Find where the given text appears and provide that cell's center as (x, y) coordinate. 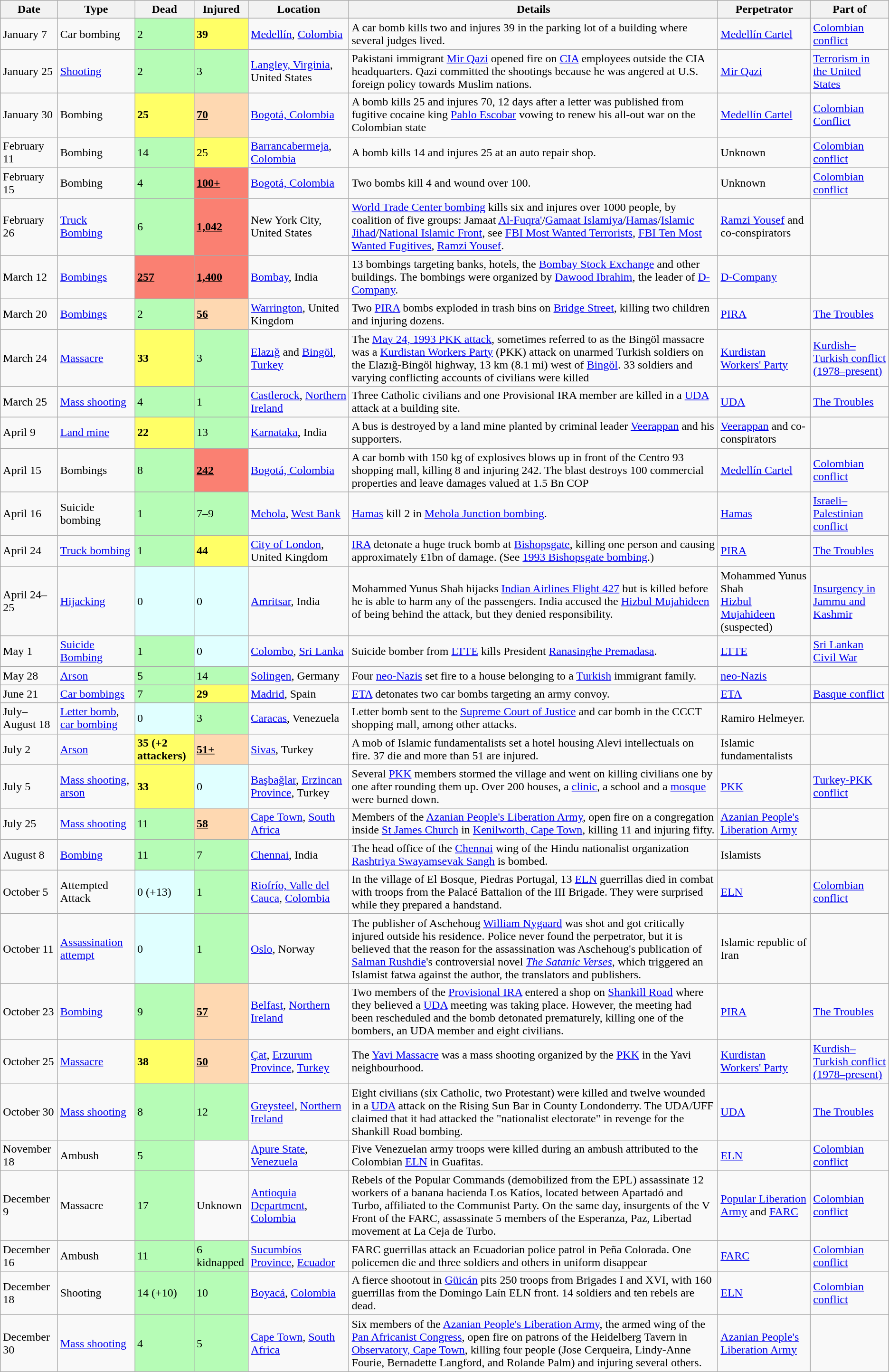
Letter bomb sent to the Supreme Court of Justice and car bomb in the CCCT shopping mall, among other attacks. (534, 718)
January 30 (29, 115)
6 kidnapped (221, 1256)
February 26 (29, 227)
March 20 (29, 314)
Medellín, Colombia (299, 34)
April 15 (29, 470)
October 30 (29, 1112)
Letter bomb, car bombing (96, 718)
56 (221, 314)
April 9 (29, 432)
January 25 (29, 71)
Insurgency in Jammu and Kashmir (850, 601)
Colombian Conflict (850, 115)
ETA detonates two car bombs targeting an army convoy. (534, 694)
Two bombs kill 4 and wound over 100. (534, 183)
February 11 (29, 152)
Madrid, Spain (299, 694)
LTTE (765, 652)
March 12 (29, 277)
Greysteel, Northern Ireland (299, 1112)
FARC (765, 1256)
Başbağlar, Erzincan Province, Turkey (299, 786)
Location (299, 9)
Çat, Erzurum Province, Turkey (299, 1061)
A bus is destroyed by a land mine planted by criminal leader Veerappan and his supporters. (534, 432)
22 (164, 432)
Veerappan and co-conspirators (765, 432)
17 (164, 1206)
Barrancabermeja, Colombia (299, 152)
51+ (221, 749)
Terrorism in the United States (850, 71)
Details (534, 9)
Mehola, West Bank (299, 514)
April 24–25 (29, 601)
July 5 (29, 786)
Caracas, Venezuela (299, 718)
A car bomb kills two and injures 39 in the parking lot of a building where several judges lived. (534, 34)
New York City, United States (299, 227)
35 (+2 attackers) (164, 749)
Car bombing (96, 34)
44 (221, 551)
Mir Qazi (765, 71)
38 (164, 1061)
Two PIRA bombs exploded in trash bins on Bridge Street, killing two children and injuring dozens. (534, 314)
Riofrío, Valle del Cauca, Colombia (299, 892)
Basque conflict (850, 694)
A bomb kills 14 and injures 25 at an auto repair shop. (534, 152)
December 30 (29, 1343)
58 (221, 823)
12 (221, 1112)
June 21 (29, 694)
Three Catholic civilians and one Provisional IRA member are killed in a UDA attack at a building site. (534, 402)
Five Venezuelan army troops were killed during an ambush attributed to the Colombian ELN in Guafitas. (534, 1156)
October 23 (29, 1012)
Turkey-PKK conflict (850, 786)
Ramiro Helmeyer. (765, 718)
neo-Nazis (765, 676)
May 28 (29, 676)
Popular Liberation Army and FARC (765, 1206)
1,400 (221, 277)
Belfast, Northern Ireland (299, 1012)
Amritsar, India (299, 601)
Date (29, 9)
1,042 (221, 227)
Colombo, Sri Lanka (299, 652)
Sri Lankan Civil War (850, 652)
Mohammed Yunus Shah Hizbul Mujahideen (suspected) (765, 601)
FARC guerrillas attack an Ecuadorian police patrol in Peña Colorada. One policemen die and three soldiers and others in uniform disappear (534, 1256)
Hamas (765, 514)
Islamic republic of Iran (765, 948)
Four neo-Nazis set fire to a house belonging to a Turkish immigrant family. (534, 676)
Mass shooting, arson (96, 786)
Sivas, Turkey (299, 749)
50 (221, 1061)
14 (+10) (164, 1293)
December 9 (29, 1206)
Car bombings (96, 694)
242 (221, 470)
October 25 (29, 1061)
D-Company (765, 277)
December 18 (29, 1293)
Attempted Attack (96, 892)
Injured (221, 9)
July–August 18 (29, 718)
Israeli–Palestinian conflict (850, 514)
Dead (164, 9)
January 7 (29, 34)
Suicide Bombing (96, 652)
Perpetrator (765, 9)
ETA (765, 694)
The head office of the Chennai wing of the Hindu nationalist organization Rashtriya Swayamsevak Sangh is bombed. (534, 855)
7–9 (221, 514)
A mob of Islamic fundamentalists set a hotel housing Alevi intellectuals on fire. 37 die and more than 51 are injured. (534, 749)
December 16 (29, 1256)
0 (+13) (164, 892)
Truck bombing (96, 551)
City of London, United Kingdom (299, 551)
Boyacá, Colombia (299, 1293)
Chennai, India (299, 855)
70 (221, 115)
Islamic fundamentalists (765, 749)
Langley, Virginia, United States (299, 71)
Part of (850, 9)
29 (221, 694)
100+ (221, 183)
Suicide bomber from LTTE kills President Ranasinghe Premadasa. (534, 652)
April 24 (29, 551)
Land mine (96, 432)
Elazığ and Bingöl, Turkey (299, 358)
The Yavi Massacre was a mass shooting organized by the PKK in the Yavi neighbourhood. (534, 1061)
February 15 (29, 183)
July 25 (29, 823)
Oslo, Norway (299, 948)
9 (164, 1012)
Hijacking (96, 601)
PKK (765, 786)
Apure State, Venezuela (299, 1156)
Suicide bombing (96, 514)
Bombay, India (299, 277)
Ramzi Yousef and co-conspirators (765, 227)
Islamists (765, 855)
Type (96, 9)
May 1 (29, 652)
October 5 (29, 892)
November 18 (29, 1156)
10 (221, 1293)
Antioquia Department, Colombia (299, 1206)
Truck Bombing (96, 227)
Karnataka, India (299, 432)
July 2 (29, 749)
Assassination attempt (96, 948)
Warrington, United Kingdom (299, 314)
Hamas kill 2 in Mehola Junction bombing. (534, 514)
October 11 (29, 948)
39 (221, 34)
March 24 (29, 358)
257 (164, 277)
6 (164, 227)
57 (221, 1012)
April 16 (29, 514)
August 8 (29, 855)
Solingen, Germany (299, 676)
March 25 (29, 402)
IRA detonate a huge truck bomb at Bishopsgate, killing one person and causing approximately £1bn of damage. (See 1993 Bishopsgate bombing.) (534, 551)
13 (221, 432)
Sucumbíos Province, Ecuador (299, 1256)
Castlerock, Northern Ireland (299, 402)
